For the text-containing cell, return its midpoint in [x, y] coordinate format. 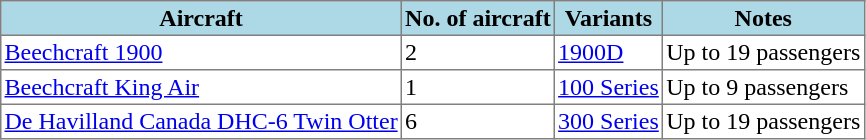
Beechcraft 1900 [202, 52]
No. of aircraft [478, 18]
Notes [764, 18]
6 [478, 121]
Variants [608, 18]
100 Series [608, 87]
Aircraft [202, 18]
Up to 9 passengers [764, 87]
1900D [608, 52]
300 Series [608, 121]
De Havilland Canada DHC-6 Twin Otter [202, 121]
Beechcraft King Air [202, 87]
2 [478, 52]
1 [478, 87]
